Extract the [x, y] coordinate from the center of the cell holding the provided text.  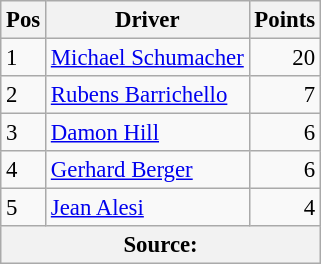
5 [24, 208]
Jean Alesi [148, 208]
2 [24, 95]
Points [284, 20]
1 [24, 58]
Pos [24, 20]
Source: [161, 245]
Driver [148, 20]
7 [284, 95]
20 [284, 58]
Damon Hill [148, 133]
3 [24, 133]
Michael Schumacher [148, 58]
Rubens Barrichello [148, 95]
Gerhard Berger [148, 170]
